Detect which cell encompasses the target text, then output its (X, Y) center coordinate. 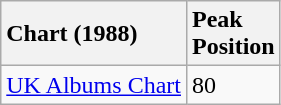
Chart (1988) (94, 34)
80 (233, 85)
UK Albums Chart (94, 85)
Peak Position (233, 34)
